Detect which cell encompasses the target text, then output its [X, Y] center coordinate. 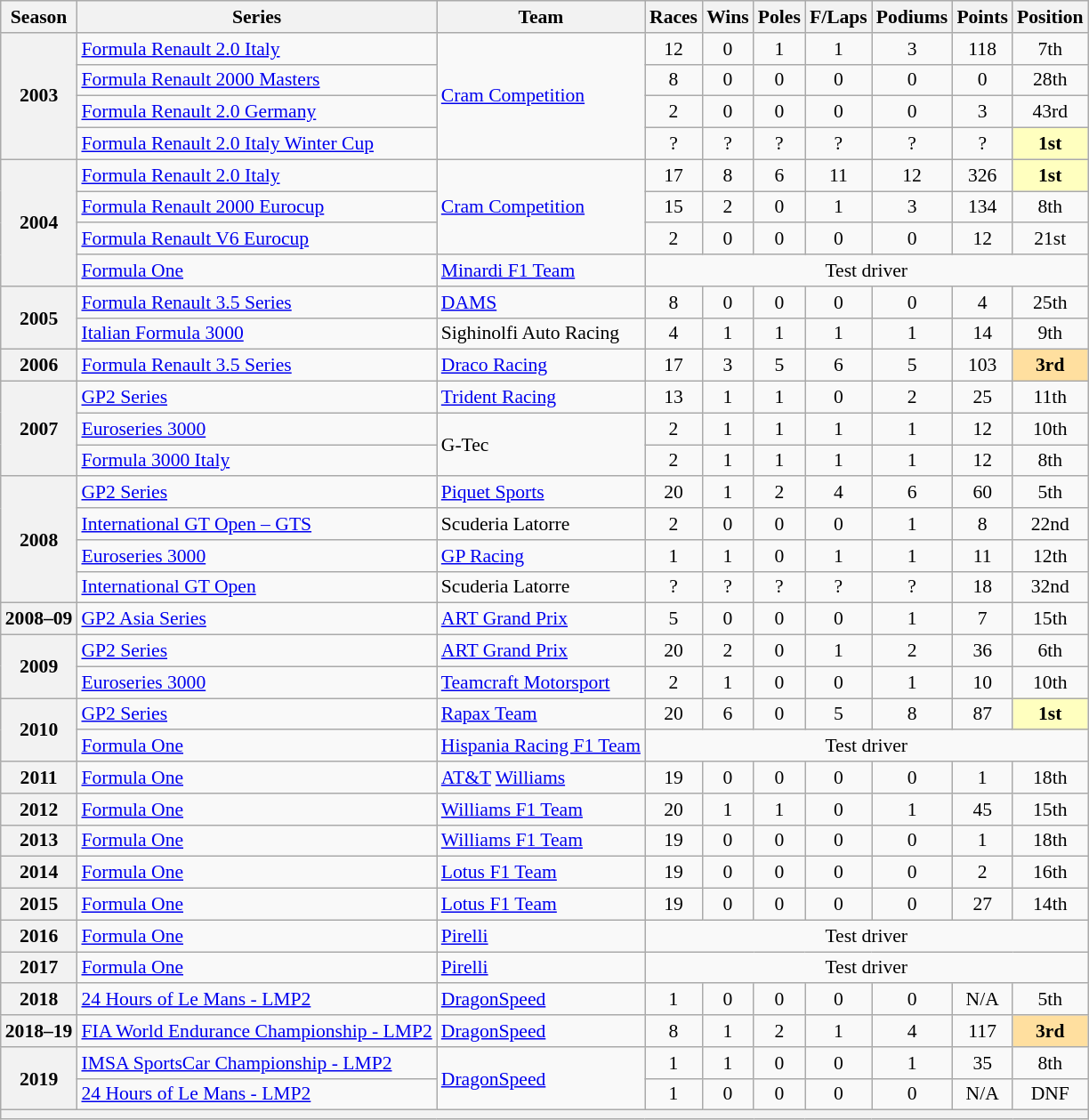
Trident Racing [541, 398]
Season [39, 17]
14th [1050, 905]
2003 [39, 96]
27 [982, 905]
F/Laps [838, 17]
2007 [39, 429]
Formula Renault V6 Eurocup [256, 239]
35 [982, 1063]
2004 [39, 222]
2018 [39, 1000]
Minardi F1 Team [541, 270]
Points [982, 17]
134 [982, 207]
326 [982, 175]
2012 [39, 810]
International GT Open – GTS [256, 524]
FIA World Endurance Championship - LMP2 [256, 1031]
Poles [779, 17]
2019 [39, 1078]
2006 [39, 366]
Italian Formula 3000 [256, 334]
2009 [39, 667]
Wins [728, 17]
2015 [39, 905]
2018–19 [39, 1031]
9th [1050, 334]
AT&T Williams [541, 778]
7 [982, 619]
60 [982, 493]
28th [1050, 80]
6th [1050, 651]
18 [982, 587]
G-Tec [541, 445]
118 [982, 49]
2011 [39, 778]
Podiums [913, 17]
10 [982, 682]
25 [982, 398]
GP2 Asia Series [256, 619]
Teamcraft Motorsport [541, 682]
103 [982, 366]
Sighinolfi Auto Racing [541, 334]
Formula Renault 2.0 Germany [256, 112]
43rd [1050, 112]
Rapax Team [541, 714]
22nd [1050, 524]
2013 [39, 841]
11th [1050, 398]
2014 [39, 873]
DNF [1050, 1094]
2016 [39, 936]
2008 [39, 540]
Team [541, 17]
2008–09 [39, 619]
Races [674, 17]
12th [1050, 556]
7th [1050, 49]
Piquet Sports [541, 493]
2005 [39, 318]
117 [982, 1031]
21st [1050, 239]
GP Racing [541, 556]
Series [256, 17]
IMSA SportsCar Championship - LMP2 [256, 1063]
Formula Renault 2.0 Italy Winter Cup [256, 144]
Position [1050, 17]
Formula Renault 2000 Eurocup [256, 207]
Formula Renault 2000 Masters [256, 80]
2010 [39, 729]
87 [982, 714]
DAMS [541, 302]
Draco Racing [541, 366]
16th [1050, 873]
36 [982, 651]
14 [982, 334]
Hispania Racing F1 Team [541, 746]
2017 [39, 968]
Formula 3000 Italy [256, 461]
45 [982, 810]
32nd [1050, 587]
13 [674, 398]
International GT Open [256, 587]
15 [674, 207]
25th [1050, 302]
